Scan for the cell matching the given text and deliver its (X, Y) coordinate at center. 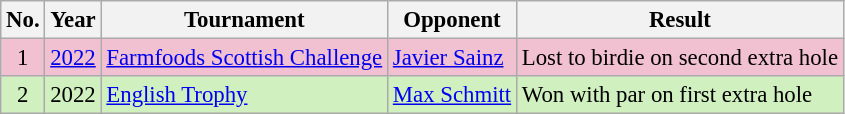
No. (23, 20)
Max Schmitt (452, 95)
Lost to birdie on second extra hole (680, 58)
Won with par on first extra hole (680, 95)
1 (23, 58)
Javier Sainz (452, 58)
2 (23, 95)
English Trophy (244, 95)
Tournament (244, 20)
Result (680, 20)
Farmfoods Scottish Challenge (244, 58)
Year (73, 20)
Opponent (452, 20)
